Pinpoint the cell where the given text exists, returning its [X, Y] midpoint coordinate. 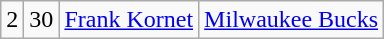
Frank Kornet [129, 20]
Milwaukee Bucks [292, 20]
30 [42, 20]
2 [12, 20]
